Output the [X, Y] coordinate of the center of the cell containing the given text.  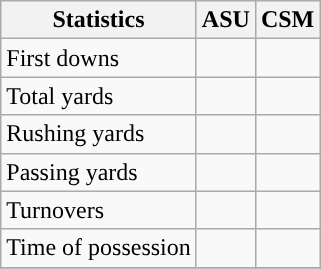
ASU [226, 20]
First downs [99, 58]
Turnovers [99, 210]
Statistics [99, 20]
Rushing yards [99, 134]
CSM [287, 20]
Passing yards [99, 172]
Total yards [99, 96]
Time of possession [99, 248]
